Determine the (x, y) coordinate at the center of the cell enclosing the given text.  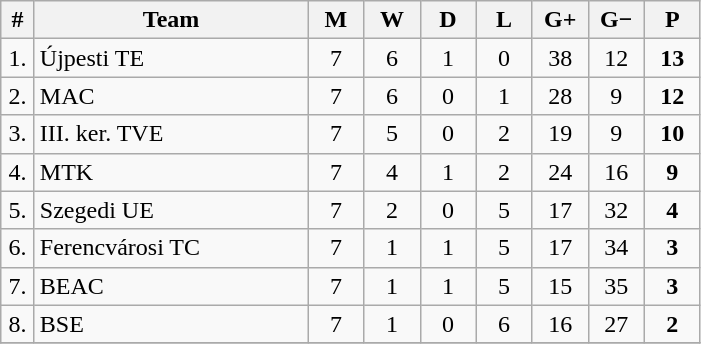
Ferencvárosi TC (171, 248)
III. ker. TVE (171, 134)
MTK (171, 172)
10 (672, 134)
28 (560, 96)
BEAC (171, 286)
13 (672, 58)
P (672, 20)
7. (18, 286)
L (504, 20)
38 (560, 58)
5. (18, 210)
19 (560, 134)
MAC (171, 96)
D (448, 20)
# (18, 20)
15 (560, 286)
1. (18, 58)
BSE (171, 324)
32 (616, 210)
Szegedi UE (171, 210)
M (336, 20)
8. (18, 324)
27 (616, 324)
24 (560, 172)
6. (18, 248)
G− (616, 20)
4. (18, 172)
35 (616, 286)
G+ (560, 20)
2. (18, 96)
3. (18, 134)
Újpesti TE (171, 58)
Team (171, 20)
34 (616, 248)
W (392, 20)
